Output the (x, y) coordinate of the center of the cell containing the given text.  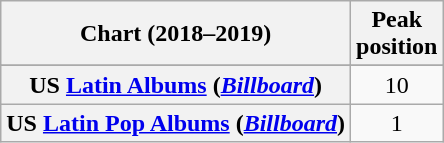
10 (397, 85)
Chart (2018–2019) (176, 34)
US Latin Pop Albums (Billboard) (176, 123)
1 (397, 123)
Peakposition (397, 34)
US Latin Albums (Billboard) (176, 85)
